Identify which cell holds the provided text, then report its (X, Y) central coordinate. 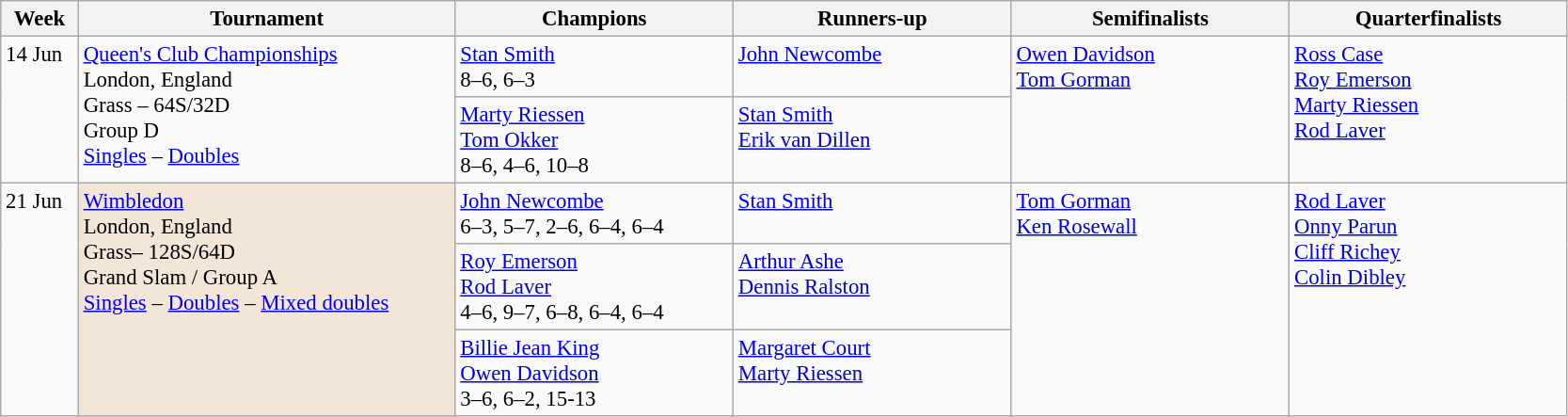
Owen Davidson Tom Gorman (1150, 110)
Roy Emerson Rod Laver 4–6, 9–7, 6–8, 6–4, 6–4 (594, 287)
Wimbledon London, England Grass– 128S/64D Grand Slam / Group A Singles – Doubles – Mixed doubles (267, 300)
Margaret Court Marty Riessen (873, 374)
Week (40, 19)
Tournament (267, 19)
Marty Riessen Tom Okker 8–6, 4–6, 10–8 (594, 140)
Quarterfinalists (1429, 19)
Tom Gorman Ken Rosewall (1150, 300)
Champions (594, 19)
21 Jun (40, 300)
Stan Smith 8–6, 6–3 (594, 68)
Arthur Ashe Dennis Ralston (873, 287)
Billie Jean King Owen Davidson 3–6, 6–2, 15-13 (594, 374)
Rod Laver Onny Parun Cliff Richey Colin Dibley (1429, 300)
Runners-up (873, 19)
Stan Smith (873, 215)
Ross Case Roy Emerson Marty Riessen Rod Laver (1429, 110)
14 Jun (40, 110)
Semifinalists (1150, 19)
John Newcombe 6–3, 5–7, 2–6, 6–4, 6–4 (594, 215)
John Newcombe (873, 68)
Stan Smith Erik van Dillen (873, 140)
Queen's Club Championships London, England Grass – 64S/32D Group D Singles – Doubles (267, 110)
